Search for the cell housing the specified text and yield its [X, Y] center coordinate. 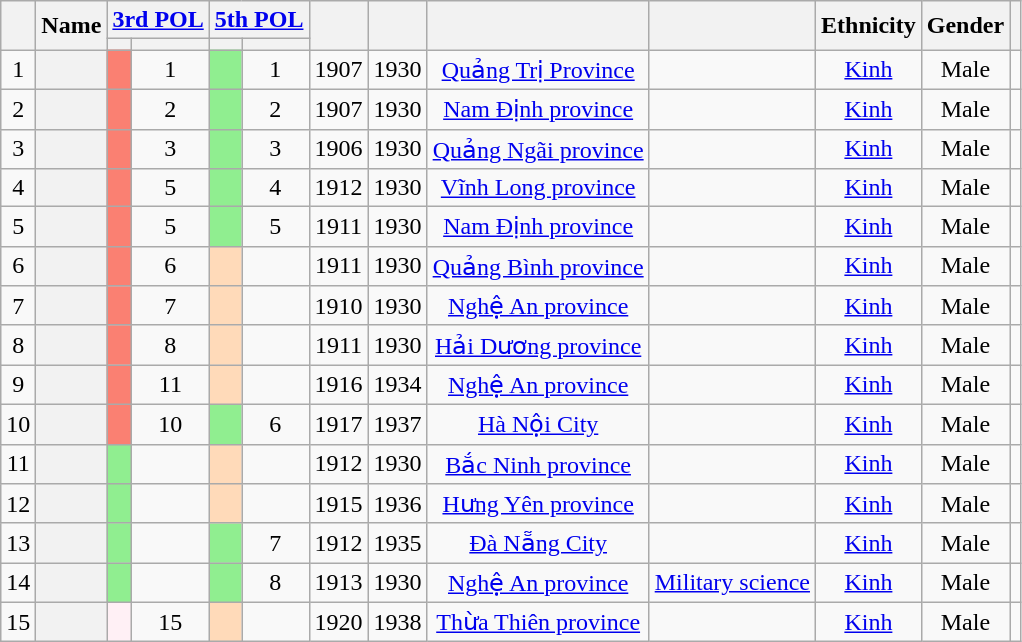
Thừa Thiên province [538, 622]
1913 [338, 583]
Đà Nẵng City [538, 543]
1917 [338, 424]
1936 [398, 504]
1934 [398, 385]
5th POL [259, 20]
12 [18, 504]
14 [18, 583]
1910 [338, 306]
1915 [338, 504]
1937 [398, 424]
1906 [338, 149]
Hưng Yên province [538, 504]
Quảng Ngãi province [538, 149]
13 [18, 543]
Name [72, 26]
Quảng Bình province [538, 266]
Quảng Trị Province [538, 70]
Bắc Ninh province [538, 464]
1935 [398, 543]
1938 [398, 622]
Vĩnh Long province [538, 188]
1920 [338, 622]
Hà Nội City [538, 424]
Gender [965, 26]
3rd POL [158, 20]
Military science [732, 583]
1916 [338, 385]
Hải Dương province [538, 345]
9 [18, 385]
Ethnicity [869, 26]
